Search for the cell housing the specified text and yield its [X, Y] center coordinate. 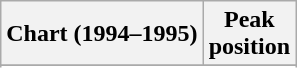
Chart (1994–1995) [102, 34]
Peakposition [249, 34]
